Find where the given text appears and provide that cell's center as [X, Y] coordinate. 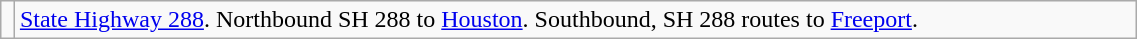
State Highway 288. Northbound SH 288 to Houston. Southbound, SH 288 routes to Freeport. [575, 20]
